Output the [X, Y] coordinate of the center of the cell containing the given text.  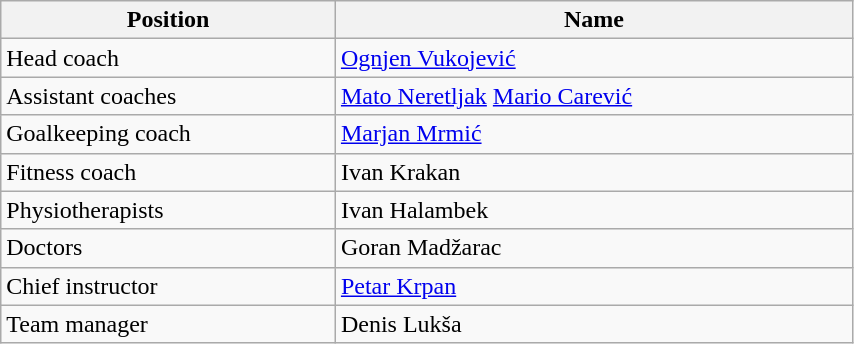
Marjan Mrmić [594, 134]
Petar Krpan [594, 286]
Mato Neretljak Mario Carević [594, 96]
Doctors [168, 248]
Fitness coach [168, 172]
Physiotherapists [168, 210]
Assistant coaches [168, 96]
Denis Lukša [594, 324]
Ognjen Vukojević [594, 58]
Position [168, 20]
Chief instructor [168, 286]
Name [594, 20]
Goran Madžarac [594, 248]
Goalkeeping coach [168, 134]
Head coach [168, 58]
Ivan Halambek [594, 210]
Team manager [168, 324]
Ivan Krakan [594, 172]
